Find where the given text appears and provide that cell's center as (X, Y) coordinate. 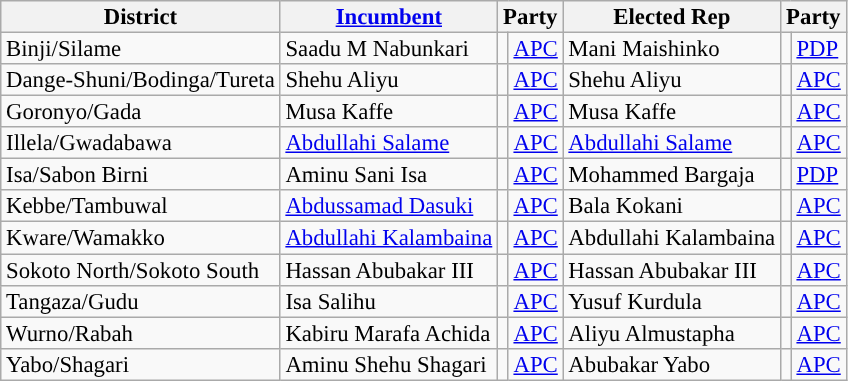
Dange-Shuni/Bodinga/Tureta (140, 80)
Elected Rep (672, 17)
Mani Maishinko (672, 49)
Abdussamad Dasuki (388, 206)
Wurno/Rabah (140, 333)
Kware/Wamakko (140, 238)
Isa/Sabon Birni (140, 175)
Sokoto North/Sokoto South (140, 270)
Yusuf Kurdula (672, 301)
Goronyo/Gada (140, 112)
Illela/Gwadabawa (140, 143)
Aminu Shehu Shagari (388, 364)
Incumbent (388, 17)
Kebbe/Tambuwal (140, 206)
Abubakar Yabo (672, 364)
Mohammed Bargaja (672, 175)
Tangaza/Gudu (140, 301)
Aminu Sani Isa (388, 175)
Kabiru Marafa Achida (388, 333)
Yabo/Shagari (140, 364)
Binji/Silame (140, 49)
Saadu M Nabunkari (388, 49)
District (140, 17)
Bala Kokani (672, 206)
Aliyu Almustapha (672, 333)
Isa Salihu (388, 301)
